Capture the cell that displays the provided text and extract its (x, y) central coordinate. 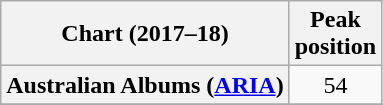
Peak position (335, 34)
Chart (2017–18) (145, 34)
Australian Albums (ARIA) (145, 85)
54 (335, 85)
